Output the (x, y) coordinate of the center of the cell containing the given text.  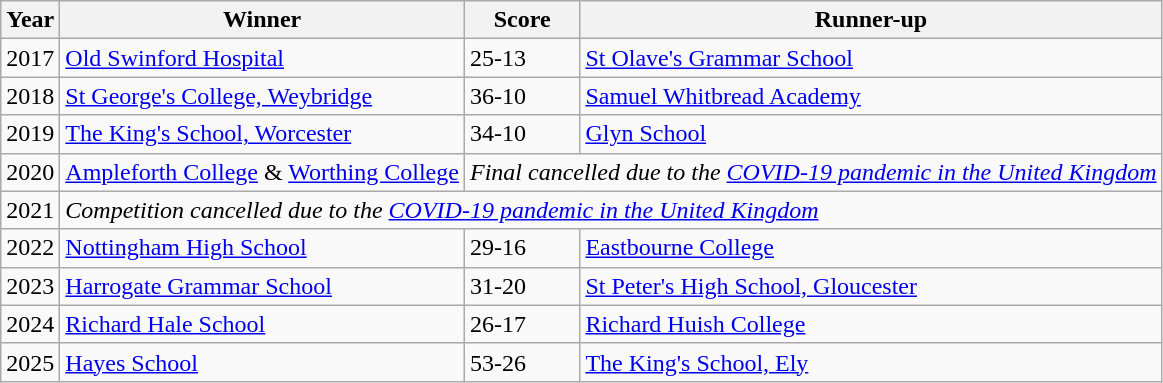
Glyn School (871, 134)
2020 (30, 172)
St George's College, Weybridge (262, 96)
Hayes School (262, 362)
Samuel Whitbread Academy (871, 96)
2017 (30, 58)
31-20 (522, 286)
Old Swinford Hospital (262, 58)
36-10 (522, 96)
2018 (30, 96)
2024 (30, 324)
2019 (30, 134)
Runner-up (871, 20)
2021 (30, 210)
Ampleforth College & Worthing College (262, 172)
Richard Huish College (871, 324)
34-10 (522, 134)
25-13 (522, 58)
2025 (30, 362)
St Olave's Grammar School (871, 58)
53-26 (522, 362)
St Peter's High School, Gloucester (871, 286)
Competition cancelled due to the COVID-19 pandemic in the United Kingdom (611, 210)
2022 (30, 248)
Score (522, 20)
Eastbourne College (871, 248)
Final cancelled due to the COVID-19 pandemic in the United Kingdom (813, 172)
The King's School, Ely (871, 362)
Harrogate Grammar School (262, 286)
29-16 (522, 248)
2023 (30, 286)
Year (30, 20)
Winner (262, 20)
Nottingham High School (262, 248)
26-17 (522, 324)
Richard Hale School (262, 324)
The King's School, Worcester (262, 134)
